Extract the [X, Y] coordinate from the center of the cell holding the provided text.  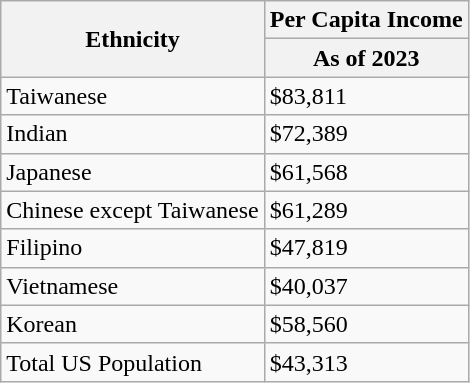
$43,313 [366, 362]
Ethnicity [133, 39]
$47,819 [366, 248]
Indian [133, 134]
$61,289 [366, 210]
$40,037 [366, 286]
$58,560 [366, 324]
Filipino [133, 248]
Vietnamese [133, 286]
$61,568 [366, 172]
Per Capita Income [366, 20]
Total US Population [133, 362]
Chinese except Taiwanese [133, 210]
$83,811 [366, 96]
As of 2023 [366, 58]
Taiwanese [133, 96]
Korean [133, 324]
Japanese [133, 172]
$72,389 [366, 134]
